Identify which cell holds the provided text, then report its [X, Y] central coordinate. 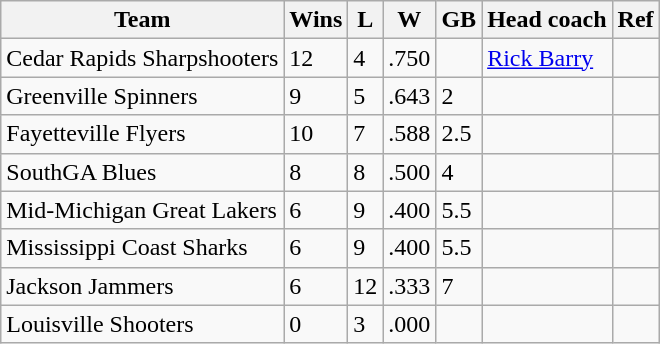
Mid-Michigan Great Lakers [142, 210]
Louisville Shooters [142, 324]
.588 [410, 134]
Wins [316, 20]
10 [316, 134]
0 [316, 324]
.643 [410, 96]
Rick Barry [547, 58]
2 [459, 96]
5 [366, 96]
Greenville Spinners [142, 96]
2.5 [459, 134]
3 [366, 324]
Team [142, 20]
.000 [410, 324]
Jackson Jammers [142, 286]
Fayetteville Flyers [142, 134]
W [410, 20]
Ref [636, 20]
.750 [410, 58]
SouthGA Blues [142, 172]
.500 [410, 172]
.333 [410, 286]
Head coach [547, 20]
GB [459, 20]
Cedar Rapids Sharpshooters [142, 58]
L [366, 20]
Mississippi Coast Sharks [142, 248]
